Pinpoint the cell where the given text exists, returning its [x, y] midpoint coordinate. 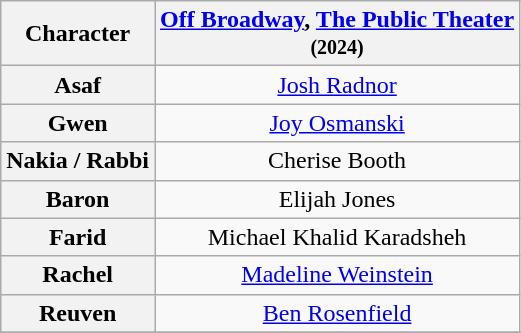
Character [78, 34]
Baron [78, 199]
Josh Radnor [338, 85]
Rachel [78, 275]
Nakia / Rabbi [78, 161]
Joy Osmanski [338, 123]
Farid [78, 237]
Asaf [78, 85]
Michael Khalid Karadsheh [338, 237]
Cherise Booth [338, 161]
Elijah Jones [338, 199]
Madeline Weinstein [338, 275]
Ben Rosenfield [338, 313]
Gwen [78, 123]
Reuven [78, 313]
Off Broadway, The Public Theater(2024) [338, 34]
